Find where the given text appears and provide that cell's center as (X, Y) coordinate. 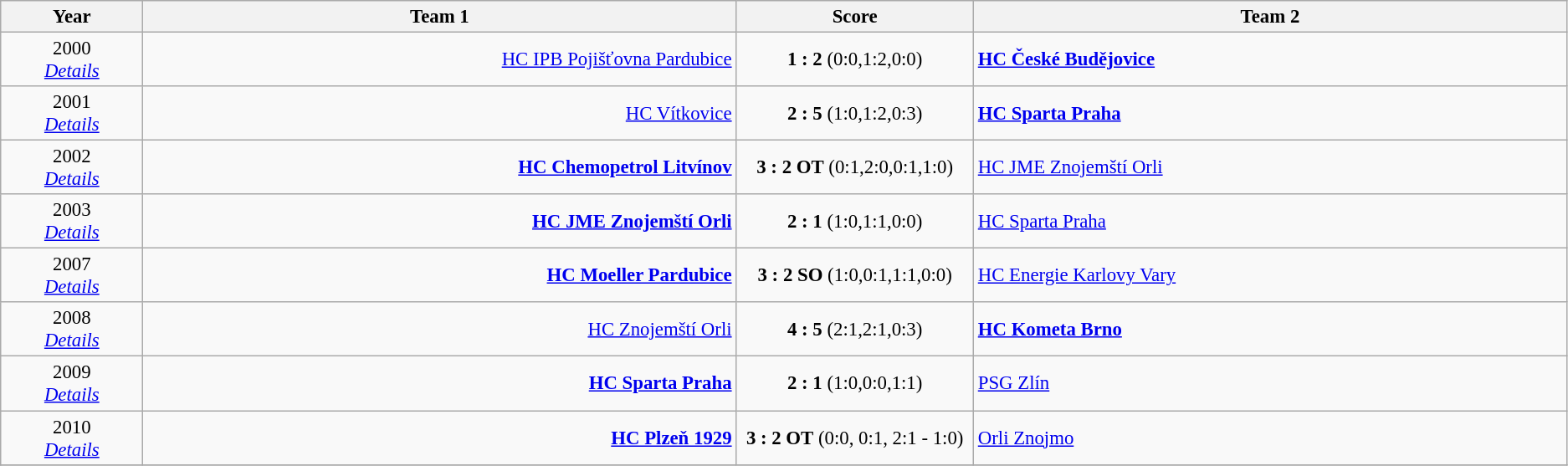
2 : 1 (1:0,1:1,0:0) (855, 221)
2 : 1 (1:0,0:0,1:1) (855, 383)
2003Details (72, 221)
HC Kometa Brno (1270, 330)
HC Plzeň 1929 (440, 438)
2001Details (72, 114)
HC Chemopetrol Litvínov (440, 167)
2002Details (72, 167)
HC Moeller Pardubice (440, 276)
HC Znojemští Orli (440, 330)
3 : 2 OT (0:1,2:0,0:1,1:0) (855, 167)
2 : 5 (1:0,1:2,0:3) (855, 114)
HC České Budějovice (1270, 60)
Team 2 (1270, 17)
2008Details (72, 330)
3 : 2 SO (1:0,0:1,1:1,0:0) (855, 276)
HC Energie Karlovy Vary (1270, 276)
PSG Zlín (1270, 383)
1 : 2 (0:0,1:2,0:0) (855, 60)
Orli Znojmo (1270, 438)
2010Details (72, 438)
2007Details (72, 276)
2009Details (72, 383)
HC IPB Pojišťovna Pardubice (440, 60)
Score (855, 17)
Year (72, 17)
HC Vítkovice (440, 114)
Team 1 (440, 17)
4 : 5 (2:1,2:1,0:3) (855, 330)
2000Details (72, 60)
3 : 2 OT (0:0, 0:1, 2:1 - 1:0) (855, 438)
